Return the (x, y) coordinate for the center point of the cell that contains the specified text.  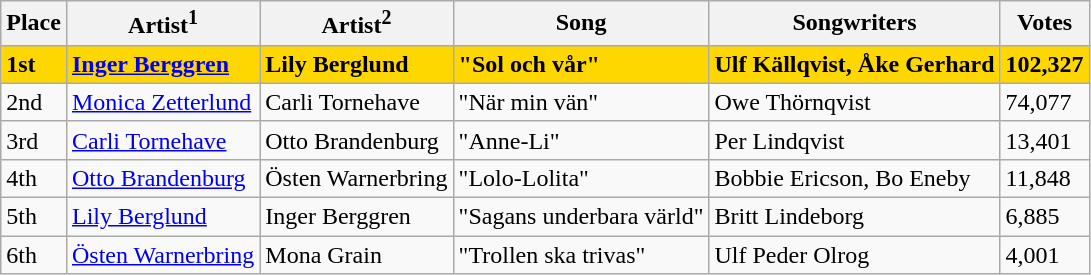
Song (581, 24)
Owe Thörnqvist (854, 102)
74,077 (1044, 102)
13,401 (1044, 140)
Britt Lindeborg (854, 217)
6th (34, 255)
"Sagans underbara värld" (581, 217)
Songwriters (854, 24)
6,885 (1044, 217)
"Sol och vår" (581, 64)
2nd (34, 102)
Artist1 (162, 24)
Per Lindqvist (854, 140)
5th (34, 217)
Place (34, 24)
Mona Grain (356, 255)
11,848 (1044, 178)
1st (34, 64)
"Lolo-Lolita" (581, 178)
Monica Zetterlund (162, 102)
Bobbie Ericson, Bo Eneby (854, 178)
4th (34, 178)
Votes (1044, 24)
3rd (34, 140)
102,327 (1044, 64)
Ulf Peder Olrog (854, 255)
"När min vän" (581, 102)
4,001 (1044, 255)
Ulf Källqvist, Åke Gerhard (854, 64)
"Trollen ska trivas" (581, 255)
"Anne-Li" (581, 140)
Artist2 (356, 24)
